Identify which cell holds the provided text, then report its (X, Y) central coordinate. 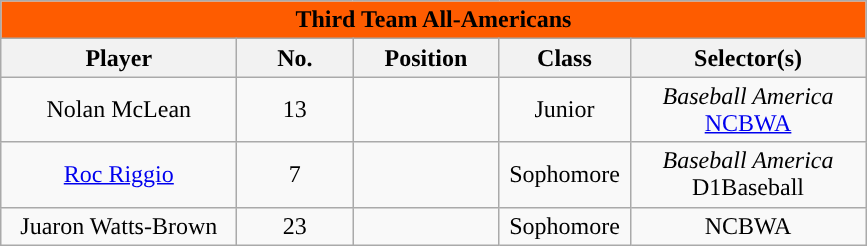
13 (295, 110)
No. (295, 58)
Position (426, 58)
Juaron Watts-Brown (119, 226)
Third Team All-Americans (434, 20)
Nolan McLean (119, 110)
Class (564, 58)
Player (119, 58)
7 (295, 174)
Selector(s) (748, 58)
Baseball AmericaD1Baseball (748, 174)
Roc Riggio (119, 174)
Junior (564, 110)
Baseball AmericaNCBWA (748, 110)
23 (295, 226)
NCBWA (748, 226)
